Return (x, y) of the center of cell containing provided text 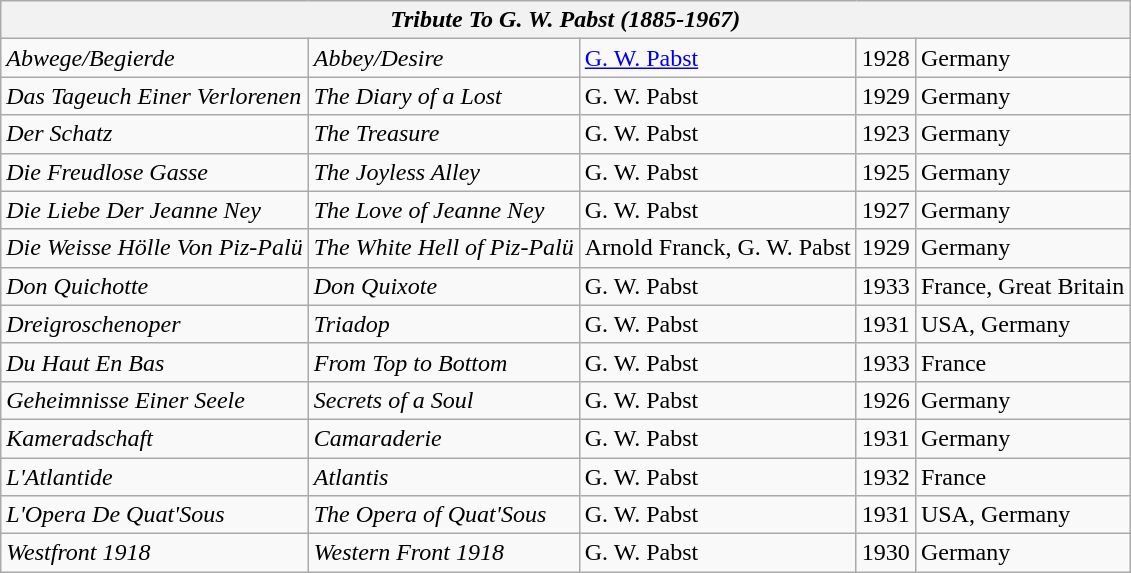
France, Great Britain (1022, 286)
1923 (886, 134)
The White Hell of Piz-Palü (444, 248)
Western Front 1918 (444, 553)
1925 (886, 172)
1926 (886, 400)
Geheimnisse Einer Seele (154, 400)
Abwege/Begierde (154, 58)
Camaraderie (444, 438)
Secrets of a Soul (444, 400)
The Love of Jeanne Ney (444, 210)
L'Atlantide (154, 477)
Tribute To G. W. Pabst (1885-1967) (566, 20)
The Treasure (444, 134)
Westfront 1918 (154, 553)
The Diary of a Lost (444, 96)
Arnold Franck, G. W. Pabst (718, 248)
The Joyless Alley (444, 172)
Das Tageuch Einer Verlorenen (154, 96)
Atlantis (444, 477)
Die Liebe Der Jeanne Ney (154, 210)
Der Schatz (154, 134)
Don Quichotte (154, 286)
Kameradschaft (154, 438)
Abbey/Desire (444, 58)
Die Weisse Hölle Von Piz-Palü (154, 248)
From Top to Bottom (444, 362)
Triadop (444, 324)
L'Opera De Quat'Sous (154, 515)
1930 (886, 553)
1927 (886, 210)
The Opera of Quat'Sous (444, 515)
Don Quixote (444, 286)
Du Haut En Bas (154, 362)
Die Freudlose Gasse (154, 172)
1932 (886, 477)
1928 (886, 58)
Dreigroschenoper (154, 324)
